Return the [x, y] coordinate for the center point of the cell that contains the specified text.  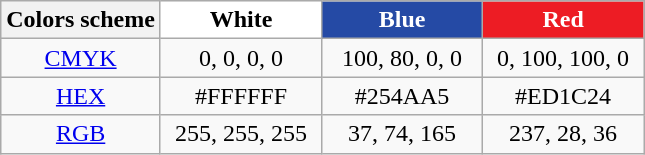
RGB [81, 134]
White [240, 20]
#ED1C24 [564, 96]
Colors scheme [81, 20]
100, 80, 0, 0 [402, 58]
Red [564, 20]
#254AA5 [402, 96]
37, 74, 165 [402, 134]
Blue [402, 20]
HEX [81, 96]
237, 28, 36 [564, 134]
255, 255, 255 [240, 134]
0, 0, 0, 0 [240, 58]
CMYK [81, 58]
0, 100, 100, 0 [564, 58]
#FFFFFF [240, 96]
